Identify which cell holds the provided text, then report its (X, Y) central coordinate. 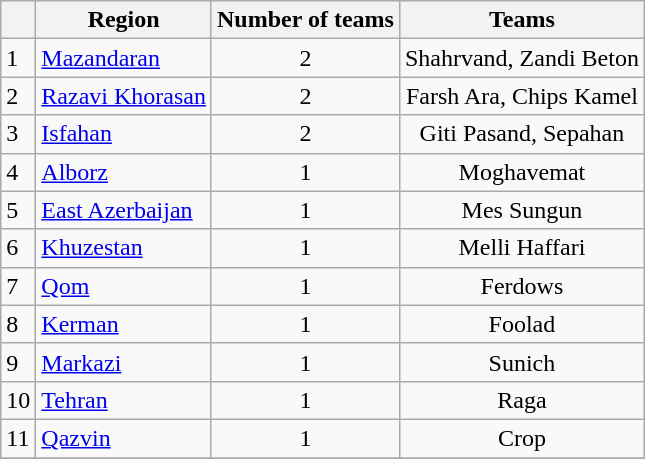
Mazandaran (124, 58)
Giti Pasand, Sepahan (522, 134)
Foolad (522, 324)
Razavi Khorasan (124, 96)
Tehran (124, 400)
Moghavemat (522, 172)
Sunich (522, 362)
7 (18, 286)
4 (18, 172)
Qom (124, 286)
8 (18, 324)
Alborz (124, 172)
3 (18, 134)
Teams (522, 20)
Raga (522, 400)
6 (18, 248)
11 (18, 438)
5 (18, 210)
10 (18, 400)
Shahrvand, Zandi Beton (522, 58)
Ferdows (522, 286)
Qazvin (124, 438)
Isfahan (124, 134)
Melli Haffari (522, 248)
Markazi (124, 362)
9 (18, 362)
East Azerbaijan (124, 210)
Crop (522, 438)
Farsh Ara, Chips Kamel (522, 96)
Number of teams (305, 20)
Kerman (124, 324)
Region (124, 20)
Khuzestan (124, 248)
Mes Sungun (522, 210)
